Pinpoint the cell where the given text exists, returning its [X, Y] midpoint coordinate. 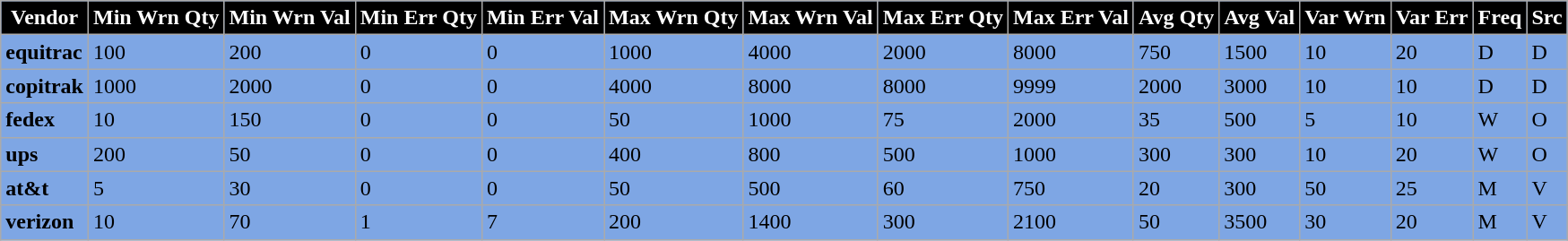
Var Err [1432, 18]
3500 [1260, 222]
2100 [1070, 222]
Vendor [45, 18]
Max Err Val [1070, 18]
Avg Val [1260, 18]
Src [1547, 18]
Max Wrn Val [810, 18]
9999 [1070, 86]
1 [418, 222]
400 [674, 154]
copitrak [45, 86]
Freq [1500, 18]
Min Err Qty [418, 18]
Max Err Qty [943, 18]
1400 [810, 222]
Min Wrn Qty [156, 18]
75 [943, 120]
70 [290, 222]
at&t [45, 188]
3000 [1260, 86]
Max Wrn Qty [674, 18]
60 [943, 188]
ups [45, 154]
verizon [45, 222]
150 [290, 120]
equitrac [45, 52]
Min Err Val [543, 18]
1500 [1260, 52]
Avg Qty [1176, 18]
Var Wrn [1346, 18]
100 [156, 52]
35 [1176, 120]
7 [543, 222]
fedex [45, 120]
800 [810, 154]
Min Wrn Val [290, 18]
25 [1432, 188]
